Output the [x, y] coordinate of the center of the cell containing the given text.  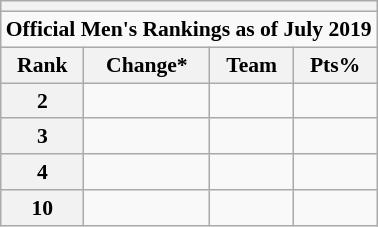
2 [42, 101]
Team [252, 65]
3 [42, 136]
Pts% [336, 65]
Official Men's Rankings as of July 2019 [189, 29]
Rank [42, 65]
4 [42, 172]
Change* [147, 65]
10 [42, 208]
